Identify which cell holds the provided text, then report its [x, y] central coordinate. 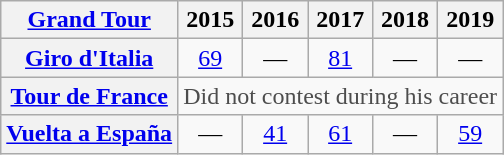
41 [276, 134]
Grand Tour [90, 20]
Vuelta a España [90, 134]
Giro d'Italia [90, 58]
2018 [406, 20]
59 [470, 134]
2017 [340, 20]
81 [340, 58]
2016 [276, 20]
Did not contest during his career [340, 96]
61 [340, 134]
2015 [210, 20]
69 [210, 58]
2019 [470, 20]
Tour de France [90, 96]
